Identify which cell holds the provided text, then report its (X, Y) central coordinate. 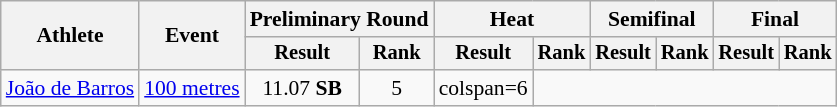
Preliminary Round (340, 19)
colspan=6 (484, 88)
Heat (512, 19)
11.07 SB (302, 88)
100 metres (192, 88)
Athlete (70, 36)
Semifinal (652, 19)
João de Barros (70, 88)
Final (774, 19)
Event (192, 36)
5 (397, 88)
